Find where the given text appears and provide that cell's center as [X, Y] coordinate. 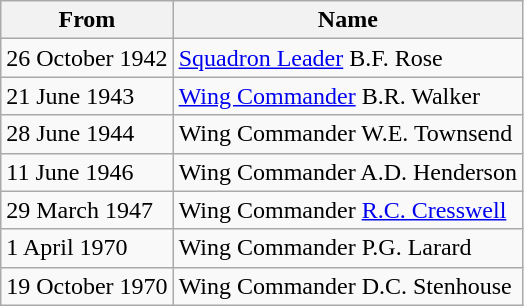
Wing Commander R.C. Cresswell [348, 210]
From [87, 20]
Squadron Leader B.F. Rose [348, 58]
Wing Commander W.E. Townsend [348, 134]
11 June 1946 [87, 172]
21 June 1943 [87, 96]
29 March 1947 [87, 210]
1 April 1970 [87, 248]
Name [348, 20]
Wing Commander A.D. Henderson [348, 172]
Wing Commander B.R. Walker [348, 96]
Wing Commander P.G. Larard [348, 248]
26 October 1942 [87, 58]
Wing Commander D.C. Stenhouse [348, 286]
19 October 1970 [87, 286]
28 June 1944 [87, 134]
